Determine the [x, y] coordinate at the center of the cell enclosing the given text.  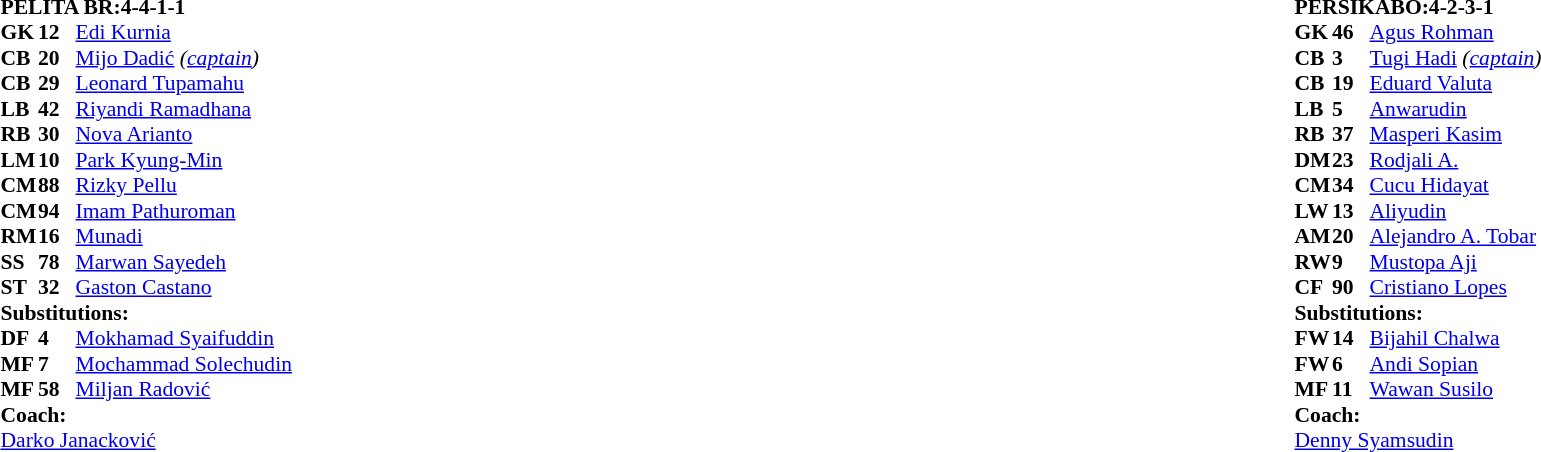
LM [19, 160]
Mijo Dadić (captain) [184, 58]
Mochammad Solechudin [184, 364]
Gaston Castano [184, 287]
Mokhamad Syaifuddin [184, 339]
23 [1351, 160]
11 [1351, 389]
7 [57, 364]
Imam Pathuroman [184, 211]
LW [1314, 211]
58 [57, 389]
Munadi [184, 237]
CF [1314, 287]
78 [57, 262]
4 [57, 339]
Park Kyung-Min [184, 160]
AM [1314, 237]
Riyandi Ramadhana [184, 109]
16 [57, 237]
SS [19, 262]
88 [57, 185]
ST [19, 287]
29 [57, 83]
34 [1351, 185]
Substitutions: [146, 313]
42 [57, 109]
14 [1351, 339]
19 [1351, 83]
3 [1351, 58]
Leonard Tupamahu [184, 83]
94 [57, 211]
5 [1351, 109]
30 [57, 135]
DM [1314, 160]
13 [1351, 211]
RW [1314, 262]
Rizky Pellu [184, 185]
DF [19, 339]
37 [1351, 135]
Nova Arianto [184, 135]
Coach: [146, 415]
10 [57, 160]
Miljan Radović [184, 389]
Edi Kurnia [184, 33]
6 [1351, 364]
RM [19, 237]
32 [57, 287]
90 [1351, 287]
46 [1351, 33]
Marwan Sayedeh [184, 262]
9 [1351, 262]
12 [57, 33]
